For the text-containing cell, return its midpoint in (x, y) coordinate format. 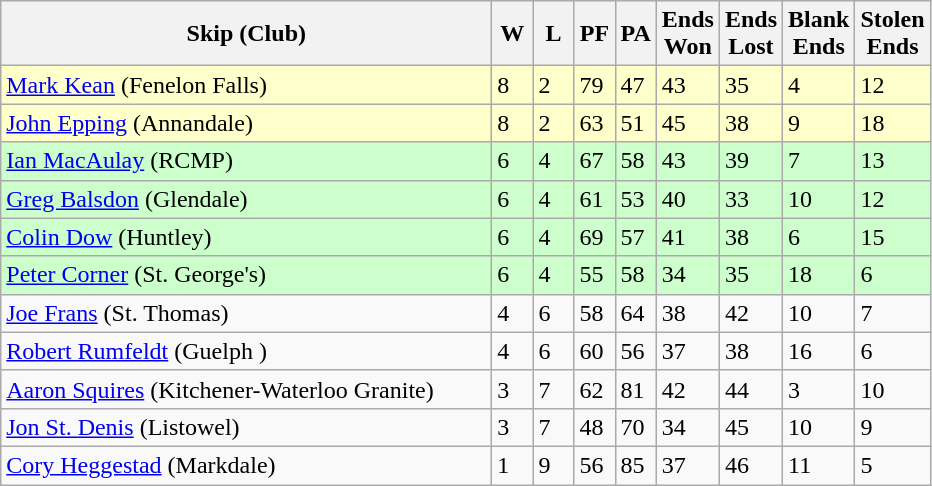
40 (688, 199)
L (554, 34)
44 (750, 389)
64 (636, 313)
Jon St. Denis (Listowel) (246, 427)
John Epping (Annandale) (246, 123)
69 (594, 237)
Skip (Club) (246, 34)
57 (636, 237)
PF (594, 34)
70 (636, 427)
Blank Ends (819, 34)
46 (750, 465)
61 (594, 199)
15 (892, 237)
51 (636, 123)
11 (819, 465)
Cory Heggestad (Markdale) (246, 465)
Colin Dow (Huntley) (246, 237)
Joe Frans (St. Thomas) (246, 313)
Aaron Squires (Kitchener-Waterloo Granite) (246, 389)
85 (636, 465)
Robert Rumfeldt (Guelph ) (246, 351)
67 (594, 161)
39 (750, 161)
33 (750, 199)
5 (892, 465)
60 (594, 351)
Greg Balsdon (Glendale) (246, 199)
W (512, 34)
PA (636, 34)
41 (688, 237)
Ian MacAulay (RCMP) (246, 161)
Mark Kean (Fenelon Falls) (246, 85)
79 (594, 85)
47 (636, 85)
16 (819, 351)
62 (594, 389)
Ends Won (688, 34)
48 (594, 427)
81 (636, 389)
63 (594, 123)
1 (512, 465)
Stolen Ends (892, 34)
Peter Corner (St. George's) (246, 275)
Ends Lost (750, 34)
13 (892, 161)
55 (594, 275)
53 (636, 199)
